Return the [X, Y] coordinate for the center point of the cell that contains the specified text.  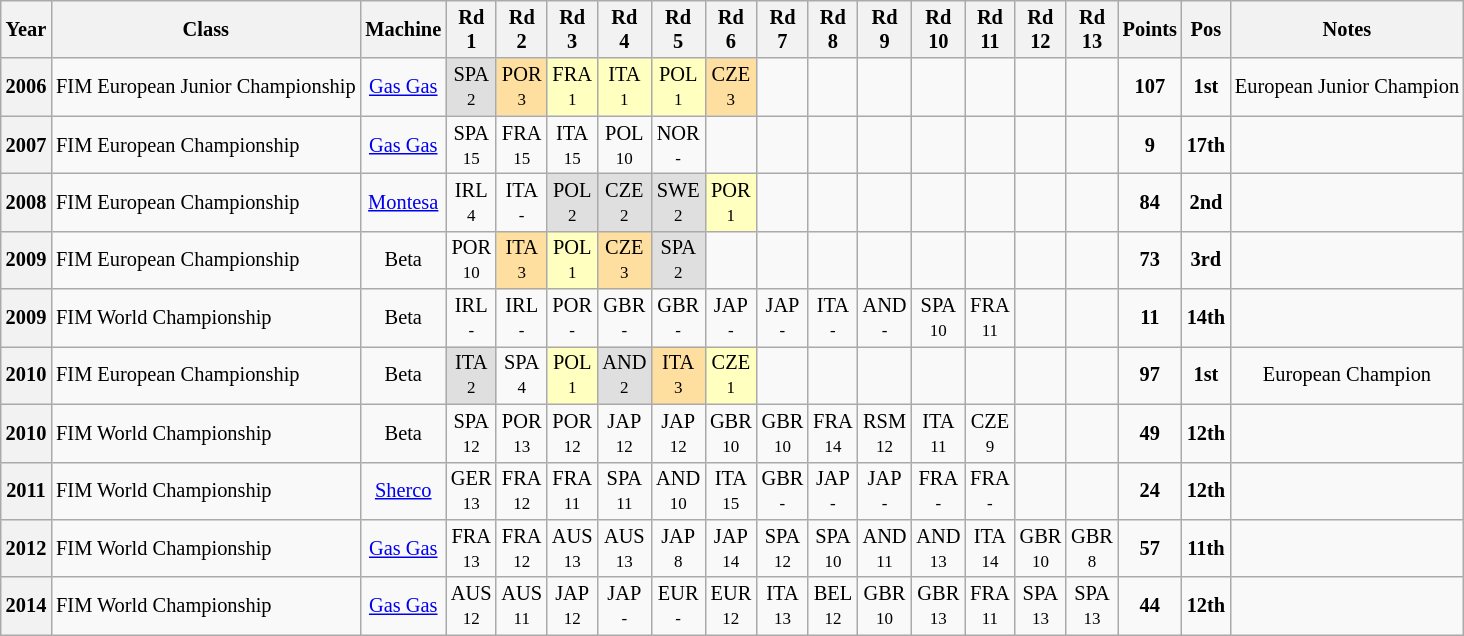
11 [1150, 318]
JAP8 [678, 548]
2014 [26, 606]
POR- [572, 318]
AUS11 [521, 606]
84 [1150, 202]
57 [1150, 548]
2007 [26, 145]
107 [1150, 87]
Rd5 [678, 29]
ITA1 [624, 87]
Rd9 [885, 29]
73 [1150, 260]
RSM12 [885, 433]
ITA13 [783, 606]
Notes [1347, 29]
44 [1150, 606]
GBR8 [1092, 548]
POL2 [572, 202]
49 [1150, 433]
14th [1206, 318]
FRA1 [572, 87]
Pos [1206, 29]
POL10 [624, 145]
FRA15 [521, 145]
POR3 [521, 87]
24 [1150, 491]
Rd11 [990, 29]
NOR- [678, 145]
JAP14 [731, 548]
GER13 [471, 491]
Rd10 [938, 29]
Sherco [403, 491]
Rd3 [572, 29]
CZE9 [990, 433]
SPA4 [521, 375]
AND13 [938, 548]
SPA15 [471, 145]
IRL4 [471, 202]
SPA11 [624, 491]
AND- [885, 318]
ITA11 [938, 433]
Rd8 [832, 29]
2012 [26, 548]
17th [1206, 145]
GBR13 [938, 606]
11th [1206, 548]
2006 [26, 87]
Year [26, 29]
Rd7 [783, 29]
Rd13 [1092, 29]
Class [206, 29]
Rd12 [1041, 29]
Montesa [403, 202]
Machine [403, 29]
CZE2 [624, 202]
Rd4 [624, 29]
BEL12 [832, 606]
2011 [26, 491]
FIM European Junior Championship [206, 87]
SWE2 [678, 202]
POR1 [731, 202]
CZE1 [731, 375]
ITA2 [471, 375]
FRA14 [832, 433]
POR10 [471, 260]
AUS12 [471, 606]
2008 [26, 202]
9 [1150, 145]
Rd1 [471, 29]
Points [1150, 29]
2nd [1206, 202]
POR12 [572, 433]
Rd2 [521, 29]
FRA13 [471, 548]
AND11 [885, 548]
EUR12 [731, 606]
EUR- [678, 606]
AND2 [624, 375]
European Junior Champion [1347, 87]
POR13 [521, 433]
ITA14 [990, 548]
Rd6 [731, 29]
European Champion [1347, 375]
3rd [1206, 260]
97 [1150, 375]
AND10 [678, 491]
